Detect which cell encompasses the target text, then output its (X, Y) center coordinate. 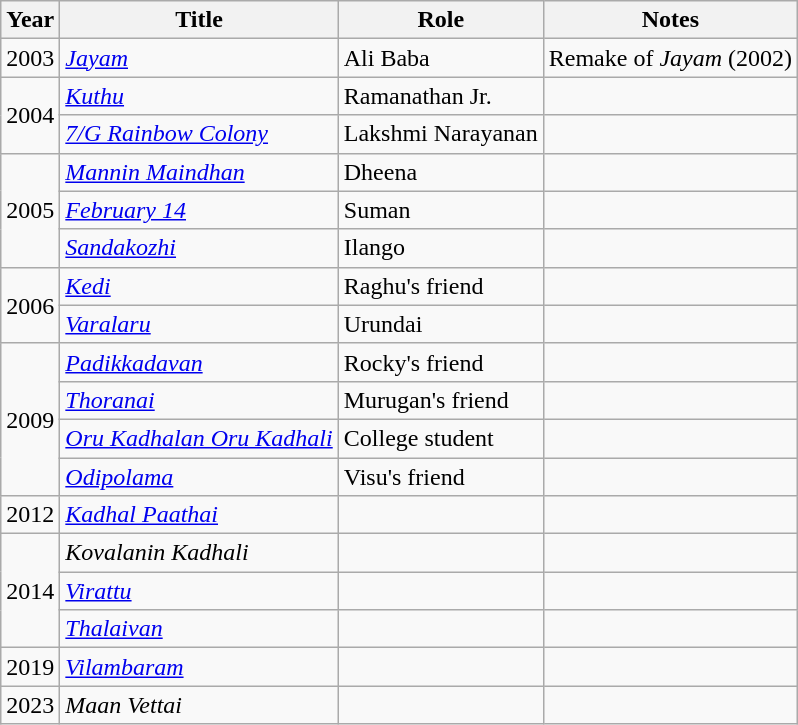
Oru Kadhalan Oru Kadhali (199, 438)
Vilambaram (199, 667)
Mannin Maindhan (199, 172)
2019 (30, 667)
Kadhal Paathai (199, 515)
Ramanathan Jr. (440, 96)
2014 (30, 591)
2009 (30, 419)
Kedi (199, 286)
Maan Vettai (199, 705)
Sandakozhi (199, 248)
Remake of Jayam (2002) (670, 58)
2023 (30, 705)
Thoranai (199, 400)
2004 (30, 115)
Thalaivan (199, 629)
2003 (30, 58)
Dheena (440, 172)
College student (440, 438)
Visu's friend (440, 477)
Role (440, 20)
Jayam (199, 58)
February 14 (199, 210)
Raghu's friend (440, 286)
Urundai (440, 324)
Odipolama (199, 477)
Ali Baba (440, 58)
Rocky's friend (440, 362)
Virattu (199, 591)
Lakshmi Narayanan (440, 134)
Varalaru (199, 324)
Title (199, 20)
Murugan's friend (440, 400)
Padikkadavan (199, 362)
Year (30, 20)
Kovalanin Kadhali (199, 553)
Notes (670, 20)
2006 (30, 305)
2005 (30, 210)
Suman (440, 210)
Ilango (440, 248)
7/G Rainbow Colony (199, 134)
Kuthu (199, 96)
2012 (30, 515)
